Pinpoint the cell where the given text exists, returning its [x, y] midpoint coordinate. 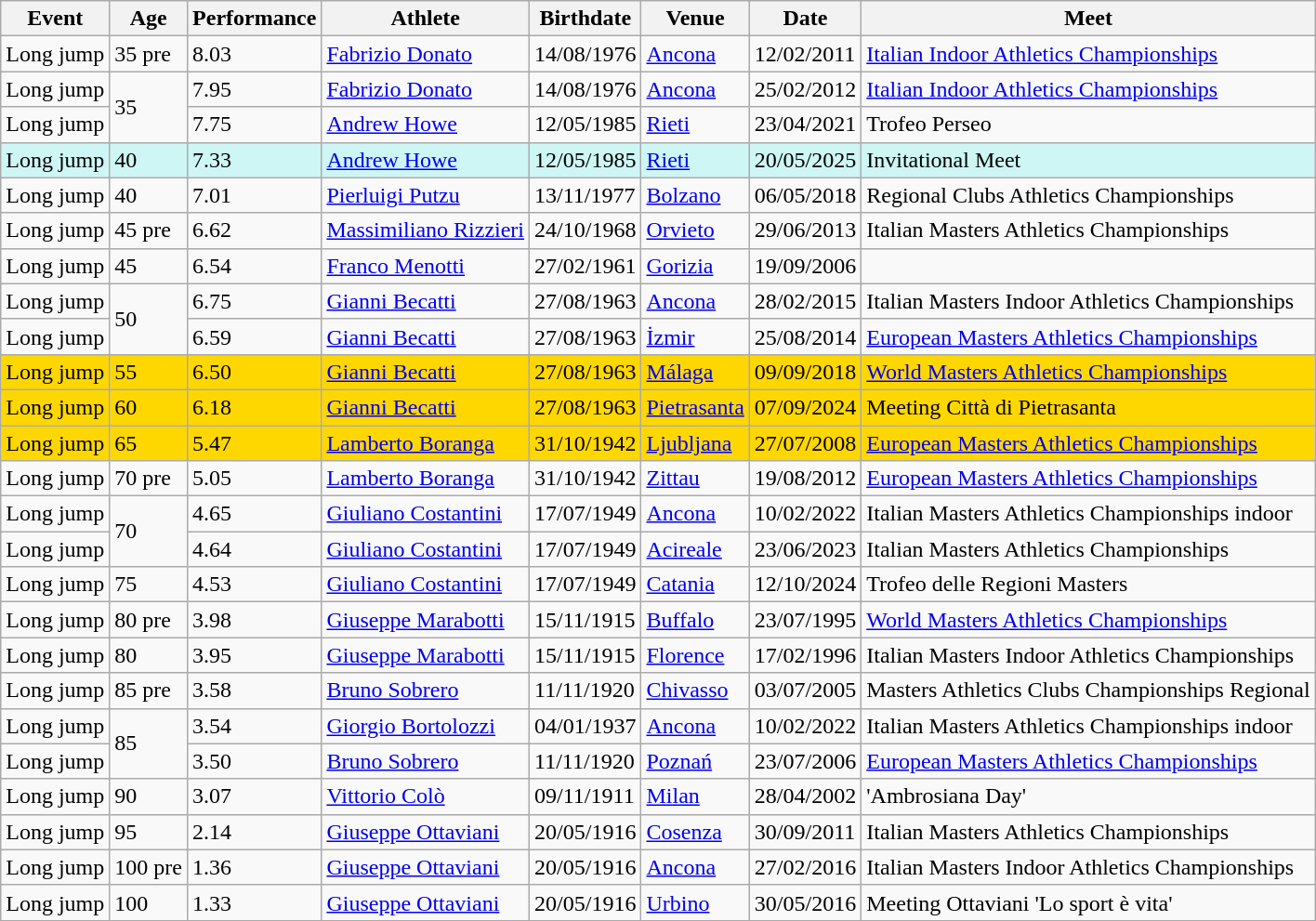
8.03 [255, 54]
6.54 [255, 266]
4.64 [255, 549]
Zittau [695, 479]
3.95 [255, 655]
07/09/2024 [805, 407]
Date [805, 19]
3.54 [255, 726]
Pietrasanta [695, 407]
Birthdate [586, 19]
55 [149, 372]
09/09/2018 [805, 372]
Trofeo delle Regioni Masters [1088, 585]
25/08/2014 [805, 336]
Poznań [695, 761]
95 [149, 832]
23/07/2006 [805, 761]
80 pre [149, 620]
3.50 [255, 761]
6.75 [255, 301]
24/10/1968 [586, 230]
Cosenza [695, 832]
Event [56, 19]
35 pre [149, 54]
28/02/2015 [805, 301]
Florence [695, 655]
Invitational Meet [1088, 160]
23/04/2021 [805, 125]
30/05/2016 [805, 902]
Masters Athletics Clubs Championships Regional [1088, 691]
Orvieto [695, 230]
6.50 [255, 372]
'Ambrosiana Day' [1088, 796]
85 pre [149, 691]
Massimiliano Rizzieri [426, 230]
6.62 [255, 230]
29/06/2013 [805, 230]
Málaga [695, 372]
60 [149, 407]
Gorizia [695, 266]
27/07/2008 [805, 443]
28/04/2002 [805, 796]
09/11/1911 [586, 796]
Bolzano [695, 195]
Pierluigi Putzu [426, 195]
Meeting Ottaviani 'Lo sport è vita' [1088, 902]
3.07 [255, 796]
27/02/2016 [805, 867]
Giorgio Bortolozzi [426, 726]
5.47 [255, 443]
7.01 [255, 195]
Chivasso [695, 691]
Ljubljana [695, 443]
Milan [695, 796]
Regional Clubs Athletics Championships [1088, 195]
Franco Menotti [426, 266]
100 [149, 902]
Age [149, 19]
30/09/2011 [805, 832]
Meet [1088, 19]
12/10/2024 [805, 585]
19/09/2006 [805, 266]
Urbino [695, 902]
1.33 [255, 902]
Buffalo [695, 620]
27/02/1961 [586, 266]
17/02/1996 [805, 655]
80 [149, 655]
7.75 [255, 125]
Catania [695, 585]
45 pre [149, 230]
19/08/2012 [805, 479]
Trofeo Perseo [1088, 125]
03/07/2005 [805, 691]
Acireale [695, 549]
7.33 [255, 160]
7.95 [255, 89]
04/01/1937 [586, 726]
5.05 [255, 479]
1.36 [255, 867]
23/07/1995 [805, 620]
4.53 [255, 585]
3.98 [255, 620]
50 [149, 319]
70 [149, 532]
12/02/2011 [805, 54]
35 [149, 107]
Performance [255, 19]
13/11/1977 [586, 195]
Vittorio Colò [426, 796]
25/02/2012 [805, 89]
6.18 [255, 407]
70 pre [149, 479]
Venue [695, 19]
65 [149, 443]
85 [149, 743]
6.59 [255, 336]
75 [149, 585]
3.58 [255, 691]
İzmir [695, 336]
06/05/2018 [805, 195]
Athlete [426, 19]
90 [149, 796]
Meeting Città di Pietrasanta [1088, 407]
45 [149, 266]
4.65 [255, 514]
100 pre [149, 867]
2.14 [255, 832]
20/05/2025 [805, 160]
23/06/2023 [805, 549]
